Locate the cell with the specified text and output its [X, Y] center coordinate. 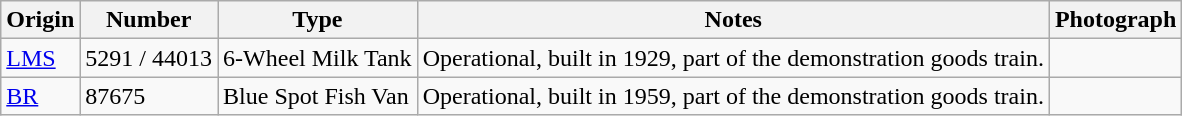
Blue Spot Fish Van [318, 96]
LMS [40, 58]
Photograph [1115, 20]
Origin [40, 20]
Type [318, 20]
Number [149, 20]
BR [40, 96]
87675 [149, 96]
Operational, built in 1959, part of the demonstration goods train. [733, 96]
5291 / 44013 [149, 58]
6-Wheel Milk Tank [318, 58]
Notes [733, 20]
Operational, built in 1929, part of the demonstration goods train. [733, 58]
